From the cell containing the given text, extract its center point as [x, y] coordinate. 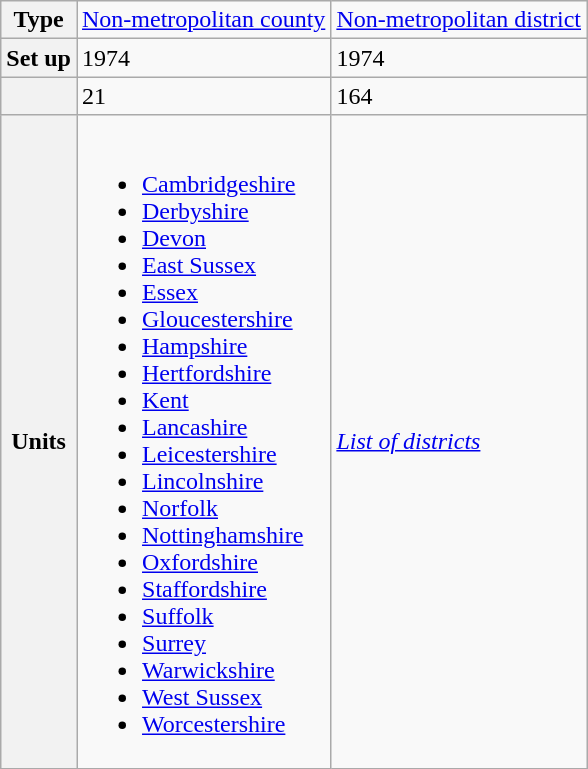
Non-metropolitan district [459, 20]
Non-metropolitan county [203, 20]
Type [39, 20]
21 [203, 96]
164 [459, 96]
Set up [39, 58]
Units [39, 442]
List of districts [459, 442]
